Identify which cell holds the provided text, then report its (x, y) central coordinate. 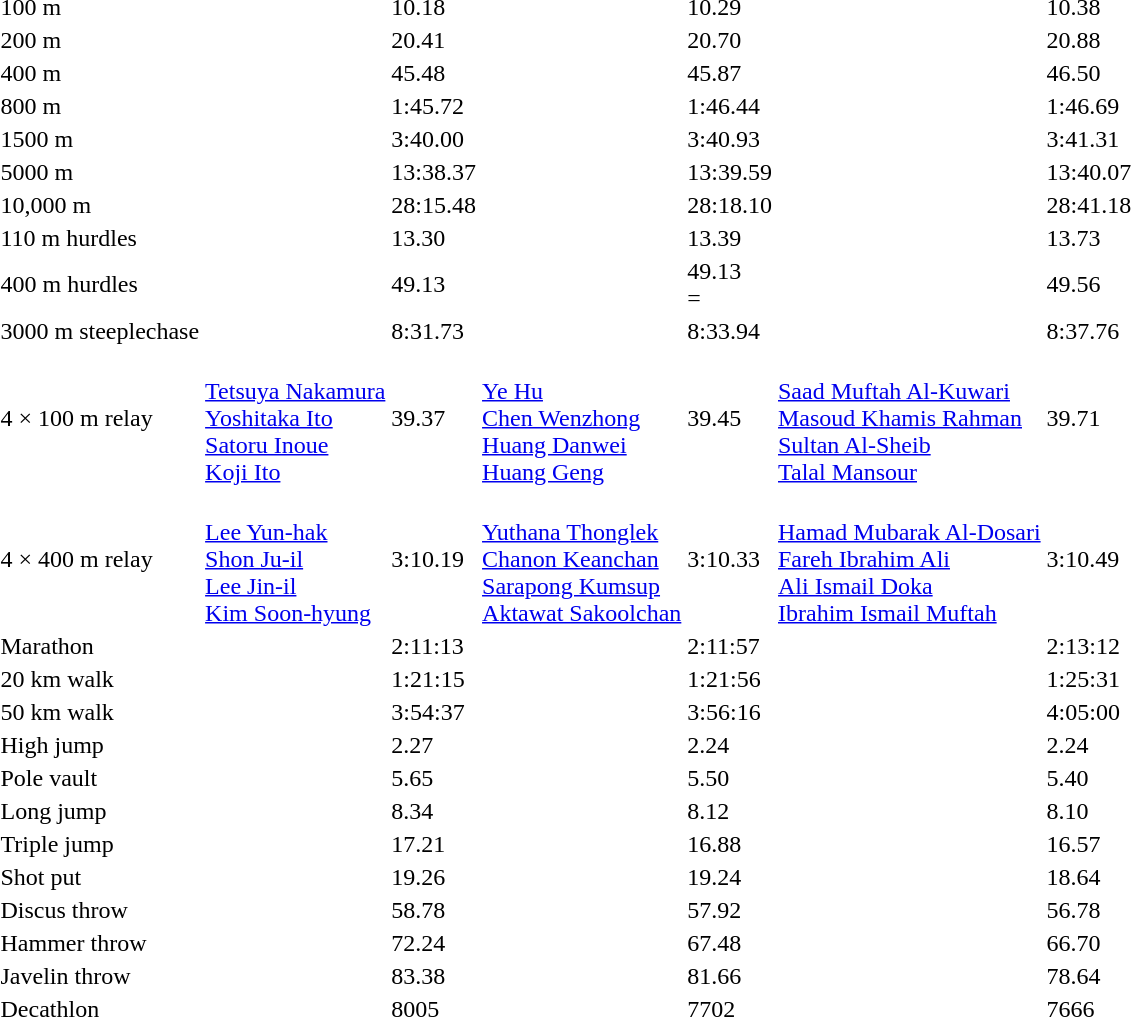
2.27 (434, 745)
3:10.33 (730, 559)
3:54:37 (434, 712)
83.38 (434, 976)
Tetsuya NakamuraYoshitaka ItoSatoru InoueKoji Ito (296, 418)
49.13 (434, 284)
Saad Muftah Al-KuwariMasoud Khamis RahmanSultan Al-SheibTalal Mansour (910, 418)
81.66 (730, 976)
20.41 (434, 40)
13:39.59 (730, 172)
1:21:15 (434, 679)
28:15.48 (434, 205)
13.39 (730, 238)
3:40.93 (730, 139)
17.21 (434, 844)
57.92 (730, 910)
2:11:13 (434, 646)
13.30 (434, 238)
67.48 (730, 943)
5.50 (730, 778)
8.34 (434, 811)
28:18.10 (730, 205)
58.78 (434, 910)
Yuthana ThonglekChanon KeanchanSarapong KumsupAktawat Sakoolchan (582, 559)
5.65 (434, 778)
72.24 (434, 943)
8:33.94 (730, 331)
8.12 (730, 811)
1:46.44 (730, 106)
8:31.73 (434, 331)
13:38.37 (434, 172)
19.24 (730, 877)
16.88 (730, 844)
45.48 (434, 73)
45.87 (730, 73)
1:45.72 (434, 106)
49.13= (730, 284)
Lee Yun-hakShon Ju-ilLee Jin-ilKim Soon-hyung (296, 559)
3:56:16 (730, 712)
39.45 (730, 418)
19.26 (434, 877)
1:21:56 (730, 679)
Ye HuChen WenzhongHuang DanweiHuang Geng (582, 418)
20.70 (730, 40)
2.24 (730, 745)
3:40.00 (434, 139)
2:11:57 (730, 646)
3:10.19 (434, 559)
39.37 (434, 418)
Hamad Mubarak Al-DosariFareh Ibrahim AliAli Ismail DokaIbrahim Ismail Muftah (910, 559)
